Capture the cell that displays the provided text and extract its (x, y) central coordinate. 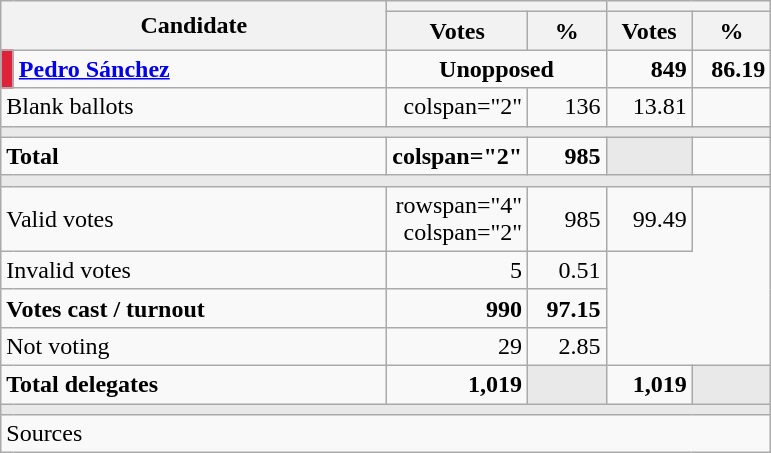
rowspan="4" colspan="2" (458, 218)
Blank ballots (194, 107)
Votes cast / turnout (194, 308)
2.85 (568, 346)
Invalid votes (194, 270)
13.81 (649, 107)
136 (568, 107)
Valid votes (194, 218)
97.15 (568, 308)
Unopposed (496, 69)
99.49 (649, 218)
29 (458, 346)
Pedro Sánchez (200, 69)
Not voting (194, 346)
849 (649, 69)
Candidate (194, 26)
Total delegates (194, 384)
Sources (386, 434)
Total (194, 156)
0.51 (568, 270)
86.19 (732, 69)
5 (458, 270)
990 (458, 308)
